Determine the (x, y) coordinate at the center of the cell enclosing the given text.  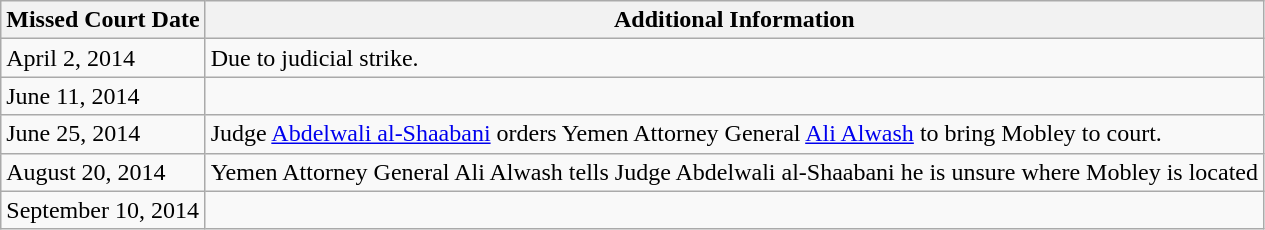
June 25, 2014 (103, 134)
June 11, 2014 (103, 96)
Missed Court Date (103, 20)
Judge Abdelwali al-Shaabani orders Yemen Attorney General Ali Alwash to bring Mobley to court. (734, 134)
August 20, 2014 (103, 172)
Yemen Attorney General Ali Alwash tells Judge Abdelwali al-Shaabani he is unsure where Mobley is located (734, 172)
April 2, 2014 (103, 58)
Due to judicial strike. (734, 58)
Additional Information (734, 20)
September 10, 2014 (103, 210)
